Extract the [X, Y] coordinate from the center of the cell holding the provided text.  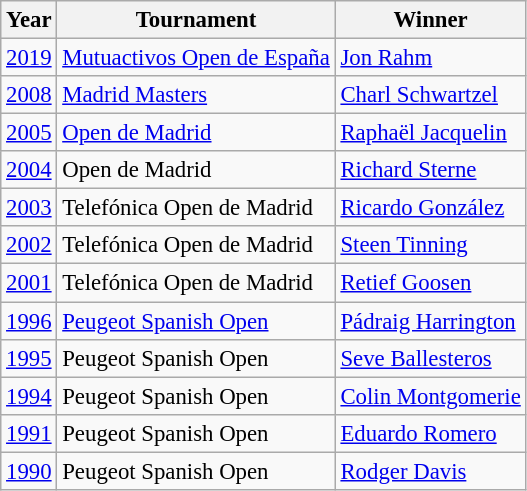
Richard Sterne [430, 170]
Mutuactivos Open de España [196, 58]
Pádraig Harrington [430, 321]
Madrid Masters [196, 95]
Steen Tinning [430, 245]
2019 [29, 58]
2003 [29, 208]
1994 [29, 396]
Tournament [196, 20]
2001 [29, 283]
Winner [430, 20]
2002 [29, 245]
Eduardo Romero [430, 433]
Retief Goosen [430, 283]
Colin Montgomerie [430, 396]
Charl Schwartzel [430, 95]
Ricardo González [430, 208]
2004 [29, 170]
Raphaël Jacquelin [430, 133]
Rodger Davis [430, 471]
1991 [29, 433]
2005 [29, 133]
2008 [29, 95]
1995 [29, 358]
1996 [29, 321]
1990 [29, 471]
Year [29, 20]
Jon Rahm [430, 58]
Seve Ballesteros [430, 358]
